Extract the (X, Y) coordinate from the center of the cell holding the provided text.  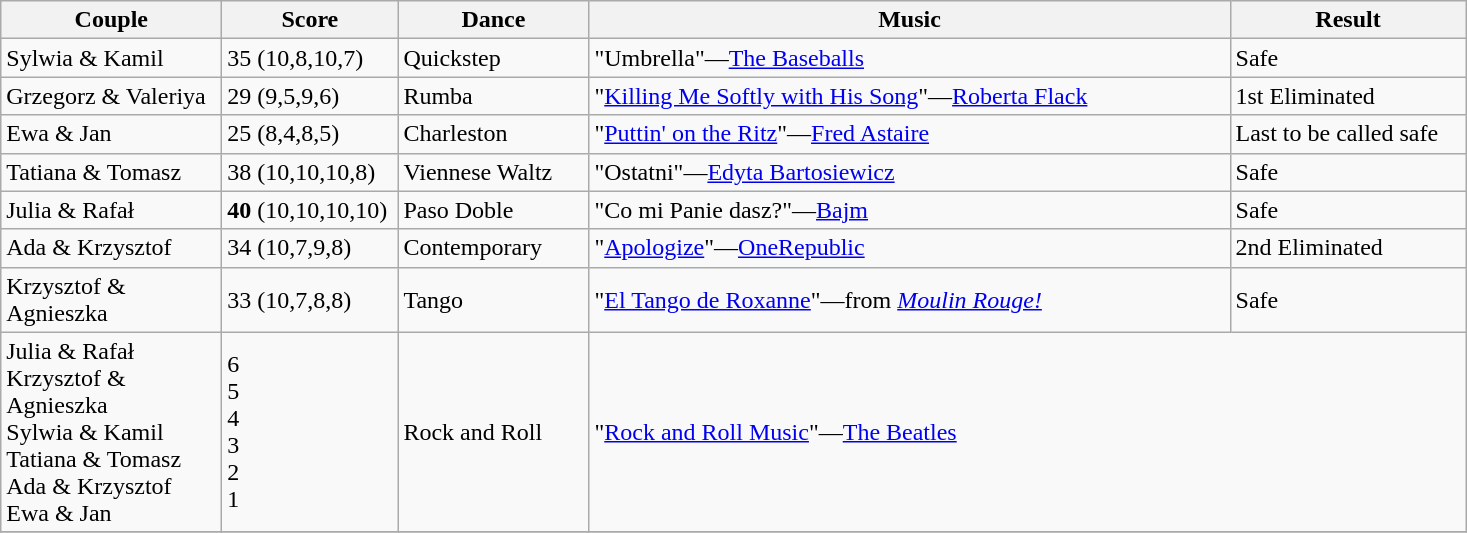
654321 (310, 432)
40 (10,10,10,10) (310, 210)
"Apologize"—OneRepublic (910, 248)
2nd Eliminated (1348, 248)
"Killing Me Softly with His Song"—Roberta Flack (910, 96)
Result (1348, 20)
Tatiana & Tomasz (112, 172)
Julia & Rafał (112, 210)
Music (910, 20)
Dance (494, 20)
Ewa & Jan (112, 134)
Krzysztof & Agnieszka (112, 300)
Sylwia & Kamil (112, 58)
Charleston (494, 134)
38 (10,10,10,8) (310, 172)
25 (8,4,8,5) (310, 134)
Quickstep (494, 58)
Contemporary (494, 248)
Rumba (494, 96)
"Ostatni"—Edyta Bartosiewicz (910, 172)
Viennese Waltz (494, 172)
Ada & Krzysztof (112, 248)
Last to be called safe (1348, 134)
Couple (112, 20)
29 (9,5,9,6) (310, 96)
"Rock and Roll Music"—The Beatles (1028, 432)
34 (10,7,9,8) (310, 248)
35 (10,8,10,7) (310, 58)
"Co mi Panie dasz?"—Bajm (910, 210)
Score (310, 20)
"Puttin' on the Ritz"—Fred Astaire (910, 134)
Rock and Roll (494, 432)
"El Tango de Roxanne"—from Moulin Rouge! (910, 300)
Tango (494, 300)
Paso Doble (494, 210)
33 (10,7,8,8) (310, 300)
"Umbrella"—The Baseballs (910, 58)
1st Eliminated (1348, 96)
Julia & Rafał Krzysztof & Agnieszka Sylwia & Kamil Tatiana & Tomasz Ada & Krzysztof Ewa & Jan (112, 432)
Grzegorz & Valeriya (112, 96)
